Find where the given text appears and provide that cell's center as [x, y] coordinate. 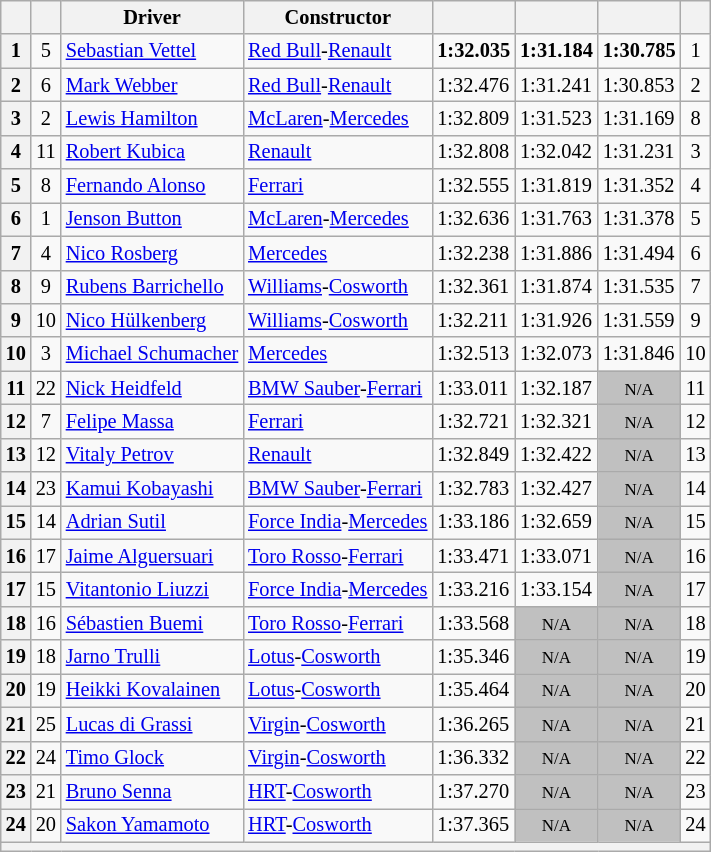
1:35.346 [474, 657]
1:31.874 [556, 287]
1:33.186 [474, 522]
1:31.378 [640, 219]
Heikki Kovalainen [152, 690]
1:32.361 [474, 287]
Felipe Massa [152, 421]
1:31.231 [640, 152]
Kamui Kobayashi [152, 489]
1:33.471 [474, 556]
1:32.073 [556, 354]
1:31.846 [640, 354]
1:32.809 [474, 118]
1:32.849 [474, 455]
Fernando Alonso [152, 186]
1:32.042 [556, 152]
Mark Webber [152, 85]
1:32.187 [556, 388]
1:32.321 [556, 421]
1:32.555 [474, 186]
1:31.819 [556, 186]
1:32.211 [474, 320]
Driver [152, 17]
1:32.476 [474, 85]
Sebastian Vettel [152, 51]
1:31.926 [556, 320]
1:31.352 [640, 186]
1:31.523 [556, 118]
1:36.265 [474, 724]
Nick Heidfeld [152, 388]
1:31.886 [556, 253]
1:33.154 [556, 589]
Jarno Trulli [152, 657]
1:33.568 [474, 623]
Vitaly Petrov [152, 455]
1:30.785 [640, 51]
1:32.636 [474, 219]
1:37.270 [474, 791]
25 [46, 724]
1:31.559 [640, 320]
1:32.513 [474, 354]
1:33.216 [474, 589]
Sakon Yamamoto [152, 825]
Sébastien Buemi [152, 623]
Robert Kubica [152, 152]
Timo Glock [152, 758]
1:37.365 [474, 825]
1:31.184 [556, 51]
1:31.169 [640, 118]
1:33.071 [556, 556]
Michael Schumacher [152, 354]
1:30.853 [640, 85]
Nico Hülkenberg [152, 320]
Bruno Senna [152, 791]
1:36.332 [474, 758]
Vitantonio Liuzzi [152, 589]
1:31.494 [640, 253]
1:33.011 [474, 388]
Jenson Button [152, 219]
1:32.238 [474, 253]
Rubens Barrichello [152, 287]
Constructor [338, 17]
Lewis Hamilton [152, 118]
1:35.464 [474, 690]
1:32.721 [474, 421]
Lucas di Grassi [152, 724]
Nico Rosberg [152, 253]
Adrian Sutil [152, 522]
1:32.808 [474, 152]
1:32.783 [474, 489]
1:32.427 [556, 489]
1:31.535 [640, 287]
1:31.763 [556, 219]
1:32.422 [556, 455]
1:31.241 [556, 85]
1:32.659 [556, 522]
1:32.035 [474, 51]
Jaime Alguersuari [152, 556]
